Provide the [x, y] coordinate of the cell's center where the given text is located.  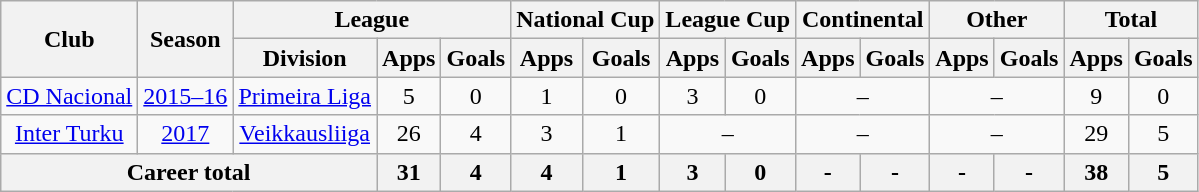
League [372, 20]
Continental [863, 20]
29 [1096, 134]
Career total [189, 172]
Inter Turku [70, 134]
Primeira Liga [305, 96]
31 [409, 172]
Total [1131, 20]
9 [1096, 96]
2015–16 [186, 96]
League Cup [728, 20]
Other [997, 20]
Club [70, 39]
2017 [186, 134]
CD Nacional [70, 96]
Veikkausliiga [305, 134]
Division [305, 58]
38 [1096, 172]
26 [409, 134]
National Cup [586, 20]
Season [186, 39]
